Pinpoint the cell where the given text exists, returning its [x, y] midpoint coordinate. 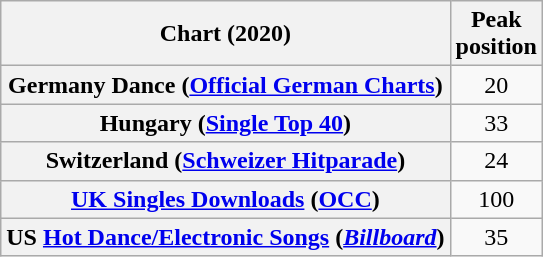
Hungary (Single Top 40) [226, 123]
Switzerland (Schweizer Hitparade) [226, 161]
UK Singles Downloads (OCC) [226, 199]
35 [496, 237]
US Hot Dance/Electronic Songs (Billboard) [226, 237]
33 [496, 123]
Peakposition [496, 34]
100 [496, 199]
20 [496, 85]
Chart (2020) [226, 34]
Germany Dance (Official German Charts) [226, 85]
24 [496, 161]
